Provide the (x, y) coordinate of the cell's center where the given text is located.  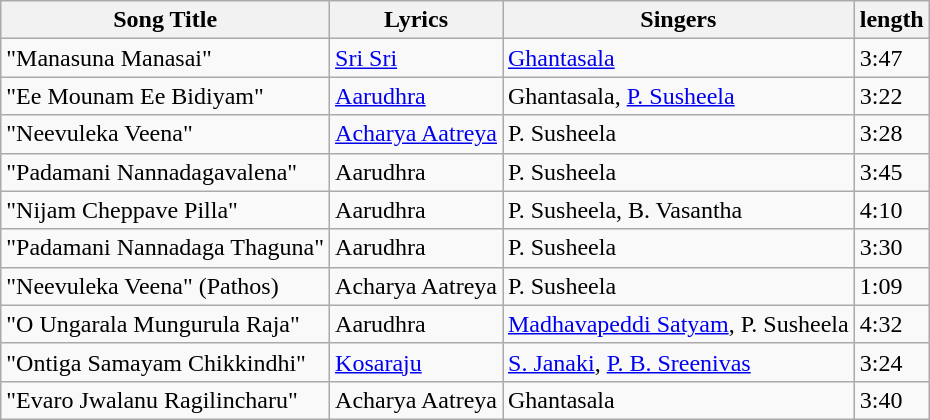
Kosaraju (416, 362)
"Evaro Jwalanu Ragilincharu" (166, 400)
3:45 (892, 172)
3:40 (892, 400)
3:22 (892, 96)
Ghantasala, P. Susheela (678, 96)
1:09 (892, 286)
"Padamani Nannadaga Thaguna" (166, 248)
length (892, 20)
3:47 (892, 58)
"Neevuleka Veena" (166, 134)
"Nijam Cheppave Pilla" (166, 210)
"Manasuna Manasai" (166, 58)
"Ee Mounam Ee Bidiyam" (166, 96)
Song Title (166, 20)
Sri Sri (416, 58)
4:10 (892, 210)
"O Ungarala Mungurula Raja" (166, 324)
"Padamani Nannadagavalena" (166, 172)
Singers (678, 20)
S. Janaki, P. B. Sreenivas (678, 362)
3:28 (892, 134)
Madhavapeddi Satyam, P. Susheela (678, 324)
3:30 (892, 248)
P. Susheela, B. Vasantha (678, 210)
Lyrics (416, 20)
4:32 (892, 324)
"Neevuleka Veena" (Pathos) (166, 286)
3:24 (892, 362)
"Ontiga Samayam Chikkindhi" (166, 362)
